Scan for the cell matching the given text and deliver its [X, Y] coordinate at center. 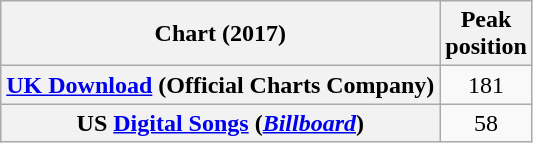
UK Download (Official Charts Company) [220, 85]
US Digital Songs (Billboard) [220, 123]
181 [486, 85]
Chart (2017) [220, 34]
58 [486, 123]
Peakposition [486, 34]
